Detect which cell encompasses the target text, then output its [x, y] center coordinate. 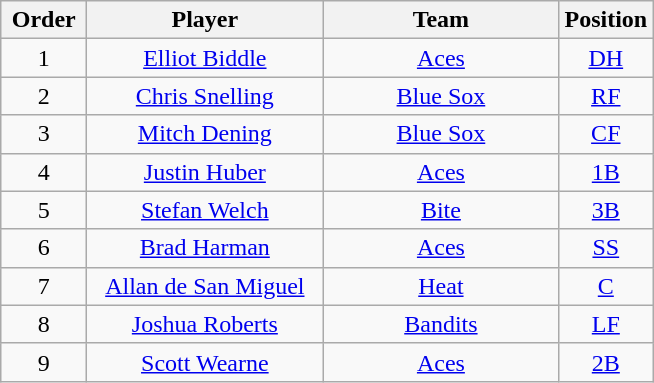
Joshua Roberts [205, 324]
3B [606, 210]
Brad Harman [205, 248]
Heat [441, 286]
CF [606, 134]
Justin Huber [205, 172]
Elliot Biddle [205, 58]
Team [441, 20]
SS [606, 248]
C [606, 286]
Position [606, 20]
5 [44, 210]
2 [44, 96]
RF [606, 96]
Bandits [441, 324]
9 [44, 362]
1 [44, 58]
4 [44, 172]
7 [44, 286]
LF [606, 324]
Stefan Welch [205, 210]
Mitch Dening [205, 134]
6 [44, 248]
3 [44, 134]
2B [606, 362]
Bite [441, 210]
Player [205, 20]
Order [44, 20]
Scott Wearne [205, 362]
Allan de San Miguel [205, 286]
1B [606, 172]
Chris Snelling [205, 96]
DH [606, 58]
8 [44, 324]
